Scan for the cell matching the given text and deliver its (x, y) coordinate at center. 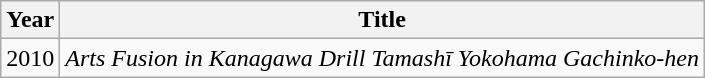
Title (382, 20)
2010 (30, 58)
Year (30, 20)
Arts Fusion in Kanagawa Drill Tamashī Yokohama Gachinko-hen (382, 58)
